Locate the cell with the specified text and output its [X, Y] center coordinate. 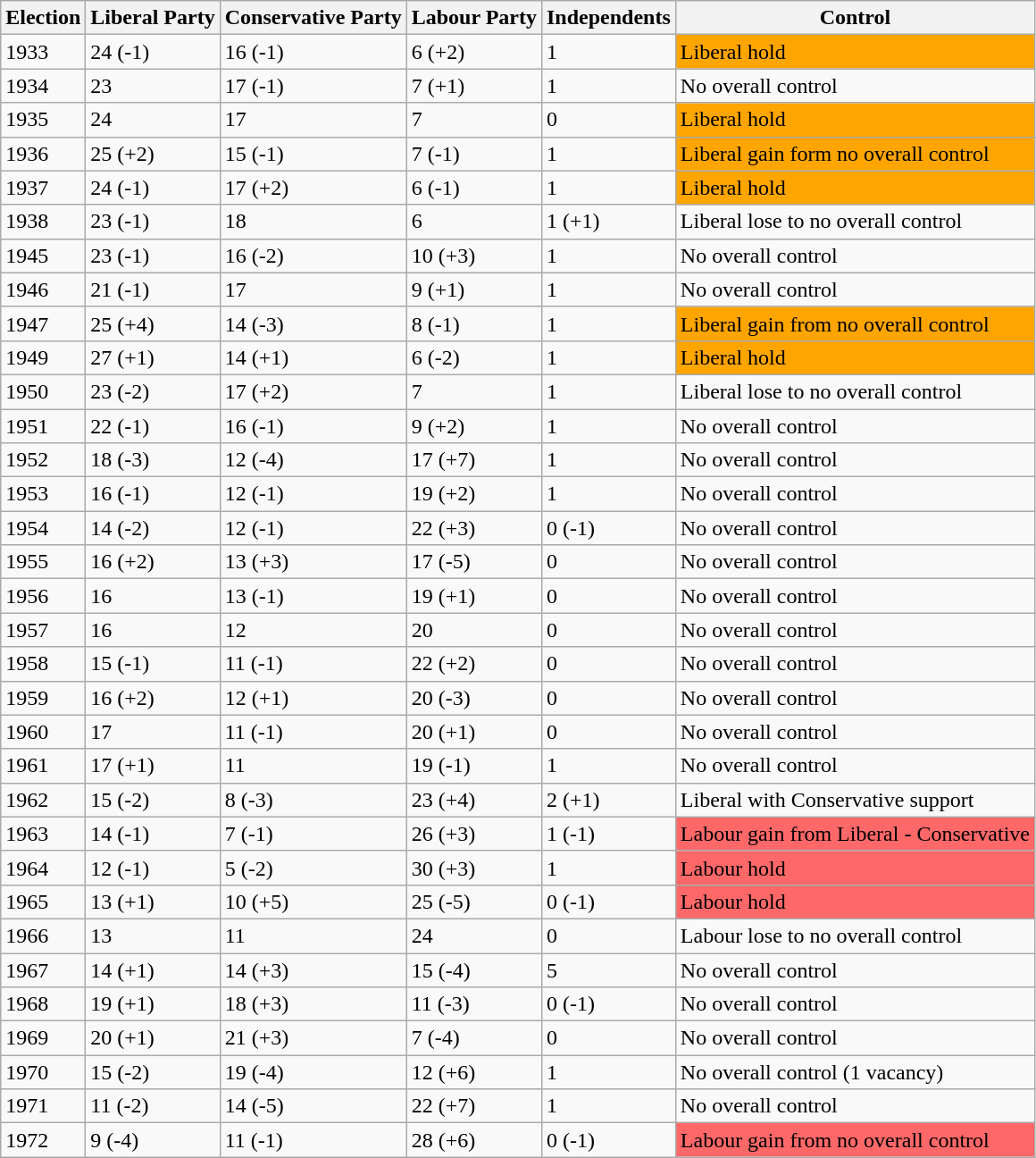
1934 [43, 86]
6 (+2) [473, 52]
1959 [43, 698]
7 (-4) [473, 1038]
12 (-4) [313, 460]
Conservative Party [313, 18]
1950 [43, 391]
Liberal with Conservative support [855, 800]
22 (+7) [473, 1106]
Election [43, 18]
13 [153, 936]
1964 [43, 868]
1946 [43, 289]
1960 [43, 732]
27 (+1) [153, 357]
1933 [43, 52]
14 (-1) [153, 834]
Labour lose to no overall control [855, 936]
13 (+1) [153, 902]
20 [473, 630]
25 (+2) [153, 154]
16 (-2) [313, 256]
Liberal Party [153, 18]
Labour gain from Liberal - Conservative [855, 834]
18 (-3) [153, 460]
1961 [43, 766]
19 (-4) [313, 1072]
1954 [43, 528]
Independents [608, 18]
23 (+4) [473, 800]
21 (-1) [153, 289]
1 (-1) [608, 834]
18 (+3) [313, 1004]
14 (-5) [313, 1106]
2 (+1) [608, 800]
Liberal gain form no overall control [855, 154]
1963 [43, 834]
1968 [43, 1004]
12 [313, 630]
1937 [43, 188]
11 (-3) [473, 1004]
25 (+4) [153, 323]
5 (-2) [313, 868]
13 (-1) [313, 596]
17 (-5) [473, 562]
1952 [43, 460]
No overall control (1 vacancy) [855, 1072]
6 (-1) [473, 188]
23 [153, 86]
1935 [43, 120]
8 (-1) [473, 323]
20 (-3) [473, 698]
1957 [43, 630]
1965 [43, 902]
1936 [43, 154]
6 (-2) [473, 357]
21 (+3) [313, 1038]
1945 [43, 256]
17 (+7) [473, 460]
1955 [43, 562]
19 (-1) [473, 766]
22 (+2) [473, 664]
25 (-5) [473, 902]
1949 [43, 357]
Labour gain from no overall control [855, 1140]
14 (-2) [153, 528]
22 (+3) [473, 528]
1956 [43, 596]
1972 [43, 1140]
1971 [43, 1106]
9 (+2) [473, 426]
1970 [43, 1072]
26 (+3) [473, 834]
30 (+3) [473, 868]
1962 [43, 800]
7 (+1) [473, 86]
11 (-2) [153, 1106]
1958 [43, 664]
14 (+3) [313, 969]
17 (-1) [313, 86]
Liberal gain from no overall control [855, 323]
1966 [43, 936]
15 (-4) [473, 969]
28 (+6) [473, 1140]
Control [855, 18]
1 (+1) [608, 222]
13 (+3) [313, 562]
8 (-3) [313, 800]
19 (+2) [473, 494]
5 [608, 969]
1947 [43, 323]
1938 [43, 222]
14 (-3) [313, 323]
10 (+3) [473, 256]
12 (+1) [313, 698]
18 [313, 222]
1967 [43, 969]
10 (+5) [313, 902]
1969 [43, 1038]
6 [473, 222]
9 (+1) [473, 289]
1953 [43, 494]
23 (-2) [153, 391]
9 (-4) [153, 1140]
Labour Party [473, 18]
12 (+6) [473, 1072]
17 (+1) [153, 766]
22 (-1) [153, 426]
1951 [43, 426]
